Search for the cell housing the specified text and yield its [X, Y] center coordinate. 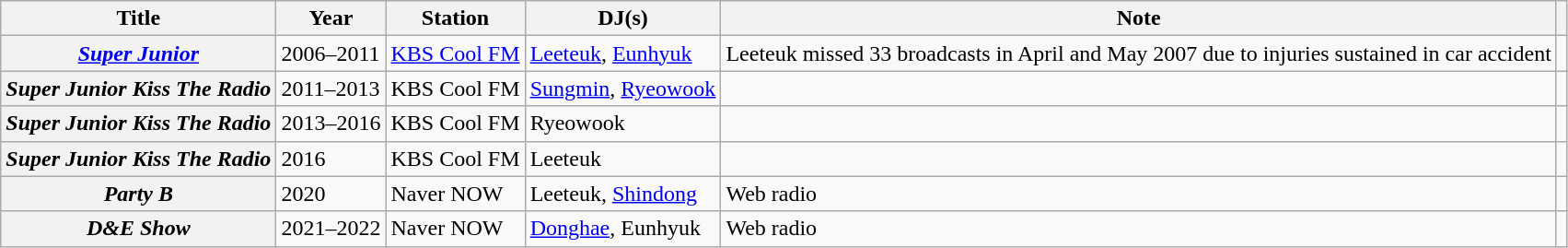
Note [1139, 18]
2013–2016 [331, 124]
Leeteuk, Eunhyuk [622, 53]
Ryeowook [622, 124]
D&E Show [138, 229]
Year [331, 18]
Leeteuk [622, 159]
2016 [331, 159]
Title [138, 18]
Super Junior [138, 53]
Party B [138, 194]
Donghae, Eunhyuk [622, 229]
Leeteuk missed 33 broadcasts in April and May 2007 due to injuries sustained in car accident [1139, 53]
2020 [331, 194]
Leeteuk, Shindong [622, 194]
2021–2022 [331, 229]
2006–2011 [331, 53]
Station [455, 18]
2011–2013 [331, 89]
DJ(s) [622, 18]
Sungmin, Ryeowook [622, 89]
